For the text-containing cell, return its midpoint in [x, y] coordinate format. 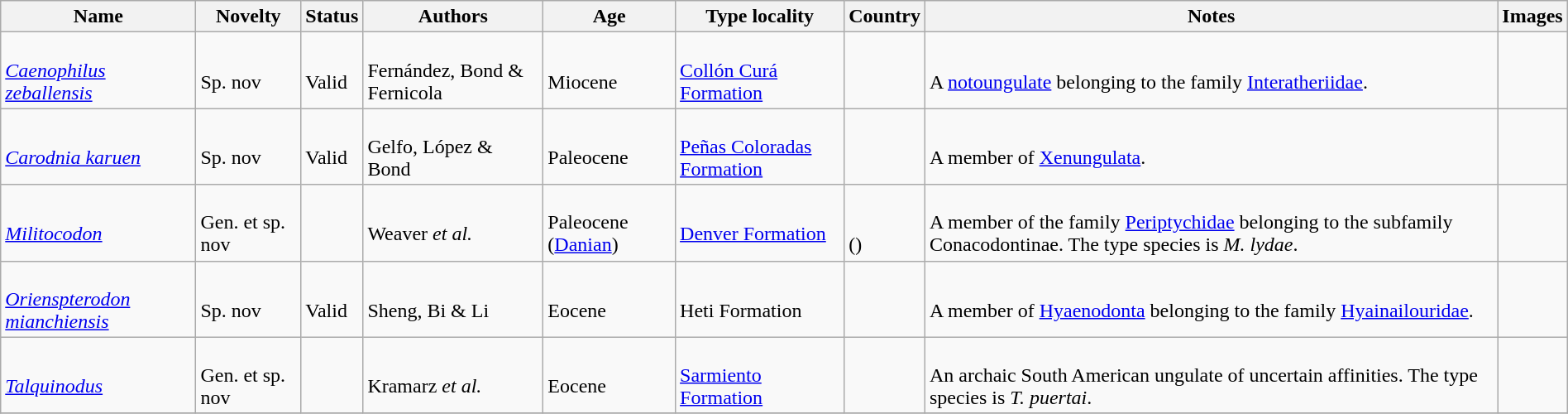
Sheng, Bi & Li [453, 299]
A member of the family Periptychidae belonging to the subfamily Conacodontinae. The type species is M. lydae. [1211, 223]
An archaic South American ungulate of uncertain affinities. The type species is T. puertai. [1211, 375]
Caenophilus zeballensis [98, 70]
Name [98, 17]
A notoungulate belonging to the family Interatheriidae. [1211, 70]
Novelty [248, 17]
Kramarz et al. [453, 375]
Type locality [760, 17]
Gelfo, López & Bond [453, 147]
Fernández, Bond & Fernicola [453, 70]
Notes [1211, 17]
Images [1532, 17]
A member of Hyaenodonta belonging to the family Hyainailouridae. [1211, 299]
Heti Formation [760, 299]
Weaver et al. [453, 223]
Orienspterodon mianchiensis [98, 299]
Country [885, 17]
Militocodon [98, 223]
Authors [453, 17]
Age [610, 17]
Denver Formation [760, 223]
Peñas Coloradas Formation [760, 147]
A member of Xenungulata. [1211, 147]
Status [332, 17]
Talquinodus [98, 375]
Carodnia karuen [98, 147]
Miocene [610, 70]
Sarmiento Formation [760, 375]
Paleocene (Danian) [610, 223]
Paleocene [610, 147]
() [885, 223]
Collón Curá Formation [760, 70]
